Extract the [x, y] coordinate from the center of the cell holding the provided text.  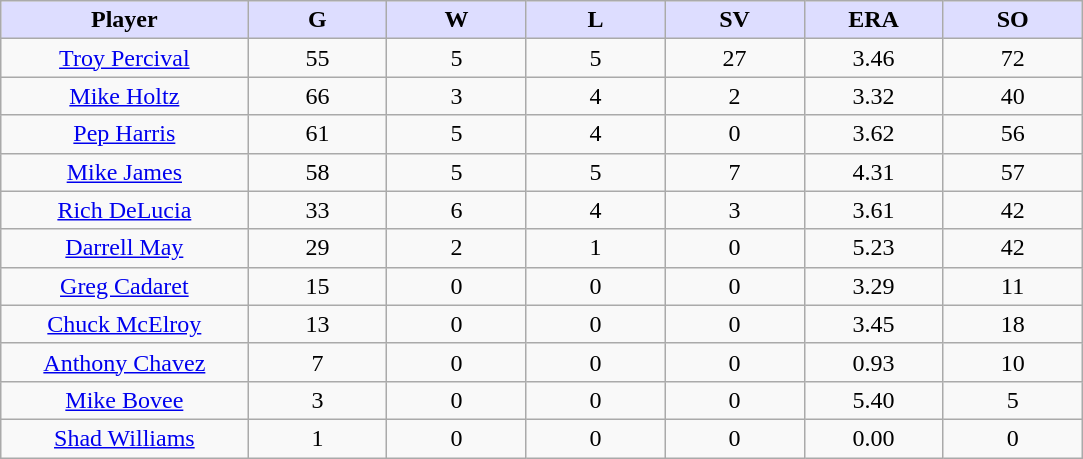
15 [318, 286]
3.32 [874, 96]
10 [1012, 362]
Mike Bovee [124, 400]
Player [124, 20]
3.45 [874, 324]
57 [1012, 172]
13 [318, 324]
3.62 [874, 134]
0.93 [874, 362]
Greg Cadaret [124, 286]
SO [1012, 20]
66 [318, 96]
56 [1012, 134]
Anthony Chavez [124, 362]
4.31 [874, 172]
Shad Williams [124, 438]
Mike James [124, 172]
Pep Harris [124, 134]
Rich DeLucia [124, 210]
27 [734, 58]
L [596, 20]
5.40 [874, 400]
W [456, 20]
61 [318, 134]
3.29 [874, 286]
Chuck McElroy [124, 324]
6 [456, 210]
55 [318, 58]
72 [1012, 58]
5.23 [874, 248]
Darrell May [124, 248]
Mike Holtz [124, 96]
40 [1012, 96]
33 [318, 210]
11 [1012, 286]
ERA [874, 20]
3.46 [874, 58]
G [318, 20]
3.61 [874, 210]
Troy Percival [124, 58]
58 [318, 172]
0.00 [874, 438]
18 [1012, 324]
29 [318, 248]
SV [734, 20]
